Capture the cell that displays the provided text and extract its [x, y] central coordinate. 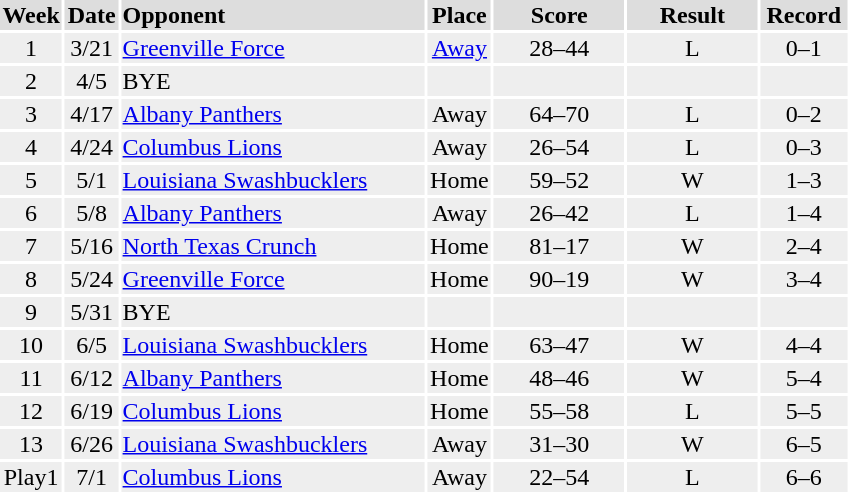
Score [559, 15]
5/1 [92, 180]
26–42 [559, 213]
3–4 [804, 279]
4/17 [92, 114]
0–2 [804, 114]
5/31 [92, 312]
6 [31, 213]
4/24 [92, 147]
North Texas Crunch [273, 246]
4 [31, 147]
6–6 [804, 477]
6/12 [92, 378]
81–17 [559, 246]
Play1 [31, 477]
5–5 [804, 411]
11 [31, 378]
5/16 [92, 246]
12 [31, 411]
90–19 [559, 279]
6/26 [92, 444]
5/24 [92, 279]
10 [31, 345]
2 [31, 81]
Place [460, 15]
22–54 [559, 477]
59–52 [559, 180]
7 [31, 246]
3 [31, 114]
Date [92, 15]
Record [804, 15]
6/19 [92, 411]
2–4 [804, 246]
1–4 [804, 213]
0–1 [804, 48]
5 [31, 180]
4/5 [92, 81]
5–4 [804, 378]
0–3 [804, 147]
Result [692, 15]
6/5 [92, 345]
55–58 [559, 411]
9 [31, 312]
1 [31, 48]
28–44 [559, 48]
Opponent [273, 15]
1–3 [804, 180]
3/21 [92, 48]
26–54 [559, 147]
4–4 [804, 345]
13 [31, 444]
Week [31, 15]
8 [31, 279]
7/1 [92, 477]
48–46 [559, 378]
63–47 [559, 345]
31–30 [559, 444]
6–5 [804, 444]
5/8 [92, 213]
64–70 [559, 114]
